Pinpoint the cell where the given text exists, returning its (X, Y) midpoint coordinate. 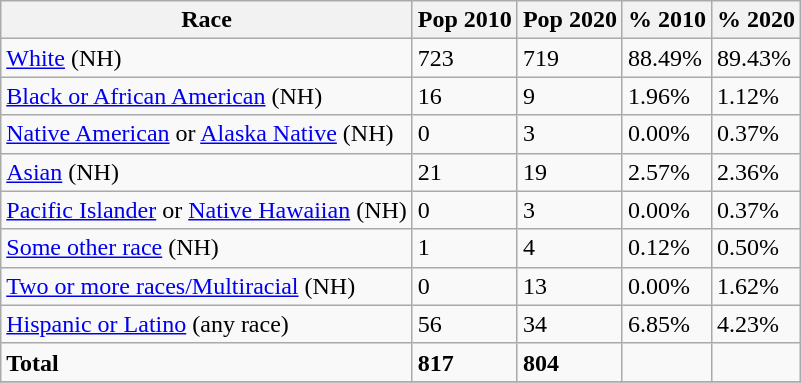
% 2010 (666, 20)
Pop 2010 (464, 20)
Some other race (NH) (207, 248)
723 (464, 58)
0.12% (666, 248)
13 (570, 286)
Hispanic or Latino (any race) (207, 324)
56 (464, 324)
719 (570, 58)
19 (570, 172)
Pacific Islander or Native Hawaiian (NH) (207, 210)
1 (464, 248)
2.57% (666, 172)
0.50% (756, 248)
4 (570, 248)
Native American or Alaska Native (NH) (207, 134)
2.36% (756, 172)
Pop 2020 (570, 20)
Total (207, 362)
4.23% (756, 324)
34 (570, 324)
Race (207, 20)
White (NH) (207, 58)
Black or African American (NH) (207, 96)
9 (570, 96)
88.49% (666, 58)
1.96% (666, 96)
16 (464, 96)
804 (570, 362)
817 (464, 362)
Two or more races/Multiracial (NH) (207, 286)
1.12% (756, 96)
1.62% (756, 286)
21 (464, 172)
% 2020 (756, 20)
Asian (NH) (207, 172)
6.85% (666, 324)
89.43% (756, 58)
